Search for the cell housing the specified text and yield its [X, Y] center coordinate. 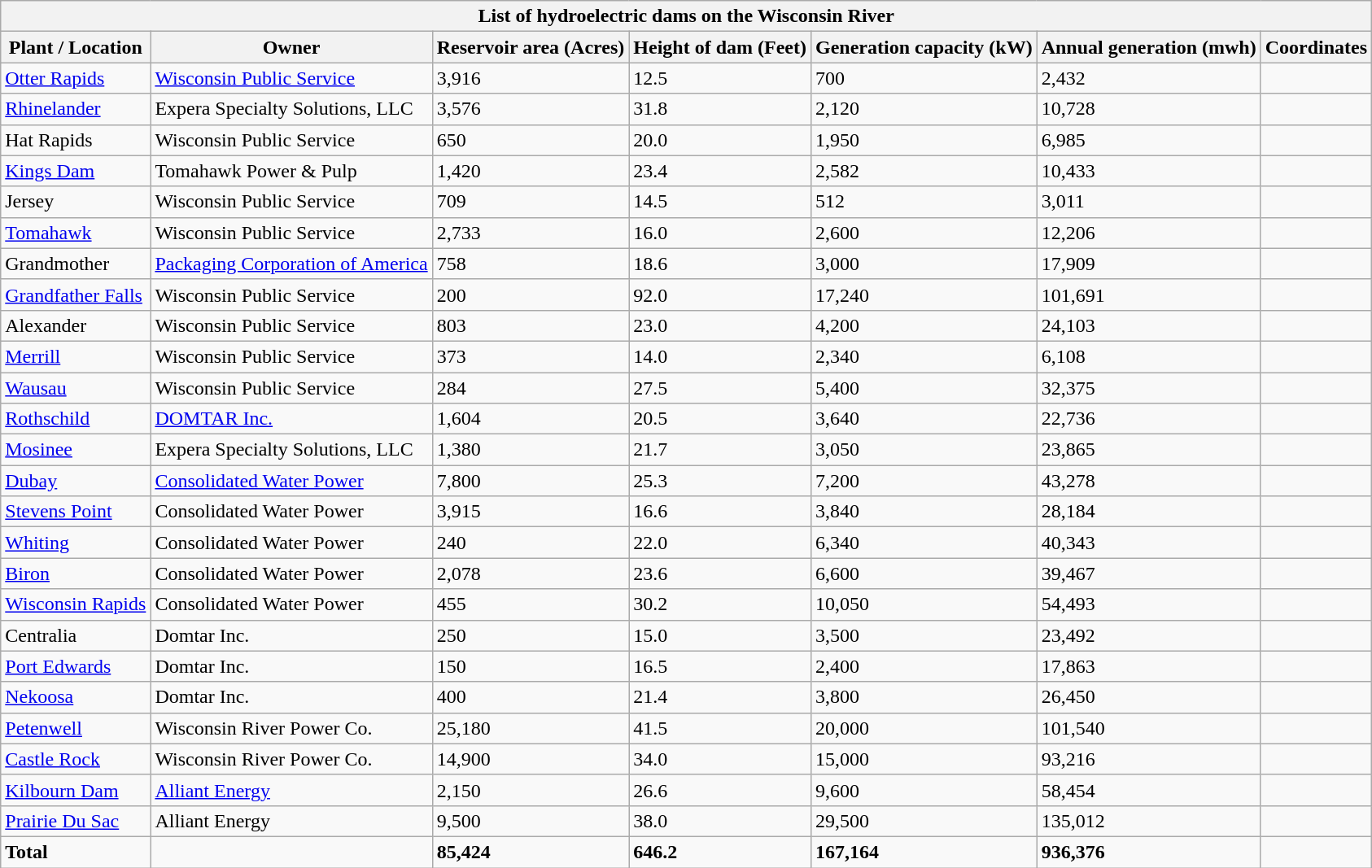
Nekoosa [76, 697]
6,340 [924, 543]
39,467 [1149, 574]
3,011 [1149, 202]
Packaging Corporation of America [291, 264]
17,909 [1149, 264]
1,380 [531, 450]
14.5 [720, 202]
92.0 [720, 294]
2,400 [924, 666]
5,400 [924, 388]
1,420 [531, 171]
3,000 [924, 264]
7,200 [924, 481]
21.4 [720, 697]
Centralia [76, 635]
2,733 [531, 233]
455 [531, 604]
758 [531, 264]
936,376 [1149, 852]
150 [531, 666]
Tomahawk [76, 233]
23.4 [720, 171]
22.0 [720, 543]
9,600 [924, 790]
20.0 [720, 140]
1,604 [531, 419]
2,582 [924, 171]
25.3 [720, 481]
23,492 [1149, 635]
23,865 [1149, 450]
43,278 [1149, 481]
38.0 [720, 821]
26.6 [720, 790]
Reservoir area (Acres) [531, 47]
Otter Rapids [76, 78]
Owner [291, 47]
List of hydroelectric dams on the Wisconsin River [687, 16]
16.0 [720, 233]
29,500 [924, 821]
23.6 [720, 574]
3,050 [924, 450]
Biron [76, 574]
Coordinates [1316, 47]
240 [531, 543]
Petenwell [76, 728]
2,432 [1149, 78]
709 [531, 202]
10,728 [1149, 109]
4,200 [924, 325]
14.0 [720, 356]
2,600 [924, 233]
2,078 [531, 574]
16.6 [720, 512]
650 [531, 140]
3,840 [924, 512]
Total [76, 852]
Grandfather Falls [76, 294]
803 [531, 325]
Castle Rock [76, 759]
3,800 [924, 697]
10,433 [1149, 171]
6,600 [924, 574]
15.0 [720, 635]
Tomahawk Power & Pulp [291, 171]
3,576 [531, 109]
30.2 [720, 604]
167,164 [924, 852]
Plant / Location [76, 47]
3,916 [531, 78]
12,206 [1149, 233]
6,108 [1149, 356]
101,540 [1149, 728]
41.5 [720, 728]
3,500 [924, 635]
18.6 [720, 264]
21.7 [720, 450]
135,012 [1149, 821]
512 [924, 202]
101,691 [1149, 294]
32,375 [1149, 388]
Generation capacity (kW) [924, 47]
2,340 [924, 356]
1,950 [924, 140]
Kings Dam [76, 171]
2,120 [924, 109]
Grandmother [76, 264]
20,000 [924, 728]
Rothschild [76, 419]
Annual generation (mwh) [1149, 47]
20.5 [720, 419]
Dubay [76, 481]
6,985 [1149, 140]
28,184 [1149, 512]
Mosinee [76, 450]
373 [531, 356]
Height of dam (Feet) [720, 47]
Kilbourn Dam [76, 790]
58,454 [1149, 790]
Whiting [76, 543]
Stevens Point [76, 512]
12.5 [720, 78]
Merrill [76, 356]
3,915 [531, 512]
Alexander [76, 325]
54,493 [1149, 604]
Port Edwards [76, 666]
93,216 [1149, 759]
400 [531, 697]
3,640 [924, 419]
27.5 [720, 388]
Prairie Du Sac [76, 821]
23.0 [720, 325]
40,343 [1149, 543]
Hat Rapids [76, 140]
250 [531, 635]
16.5 [720, 666]
85,424 [531, 852]
Jersey [76, 202]
DOMTAR Inc. [291, 419]
700 [924, 78]
17,240 [924, 294]
Wausau [76, 388]
284 [531, 388]
34.0 [720, 759]
25,180 [531, 728]
17,863 [1149, 666]
14,900 [531, 759]
22,736 [1149, 419]
646.2 [720, 852]
200 [531, 294]
31.8 [720, 109]
Rhinelander [76, 109]
9,500 [531, 821]
7,800 [531, 481]
15,000 [924, 759]
2,150 [531, 790]
10,050 [924, 604]
24,103 [1149, 325]
Wisconsin Rapids [76, 604]
26,450 [1149, 697]
